Find where the given text appears and provide that cell's center as (X, Y) coordinate. 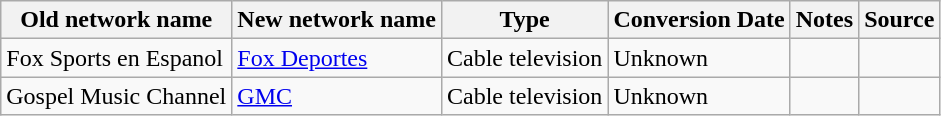
Type (524, 20)
Gospel Music Channel (116, 96)
New network name (337, 20)
Fox Deportes (337, 58)
Fox Sports en Espanol (116, 58)
Conversion Date (699, 20)
Old network name (116, 20)
GMC (337, 96)
Notes (824, 20)
Source (900, 20)
